Output the [X, Y] coordinate of the center of the cell containing the given text.  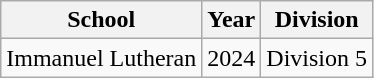
Division 5 [317, 58]
School [102, 20]
Immanuel Lutheran [102, 58]
2024 [232, 58]
Division [317, 20]
Year [232, 20]
